Find where the given text appears and provide that cell's center as [x, y] coordinate. 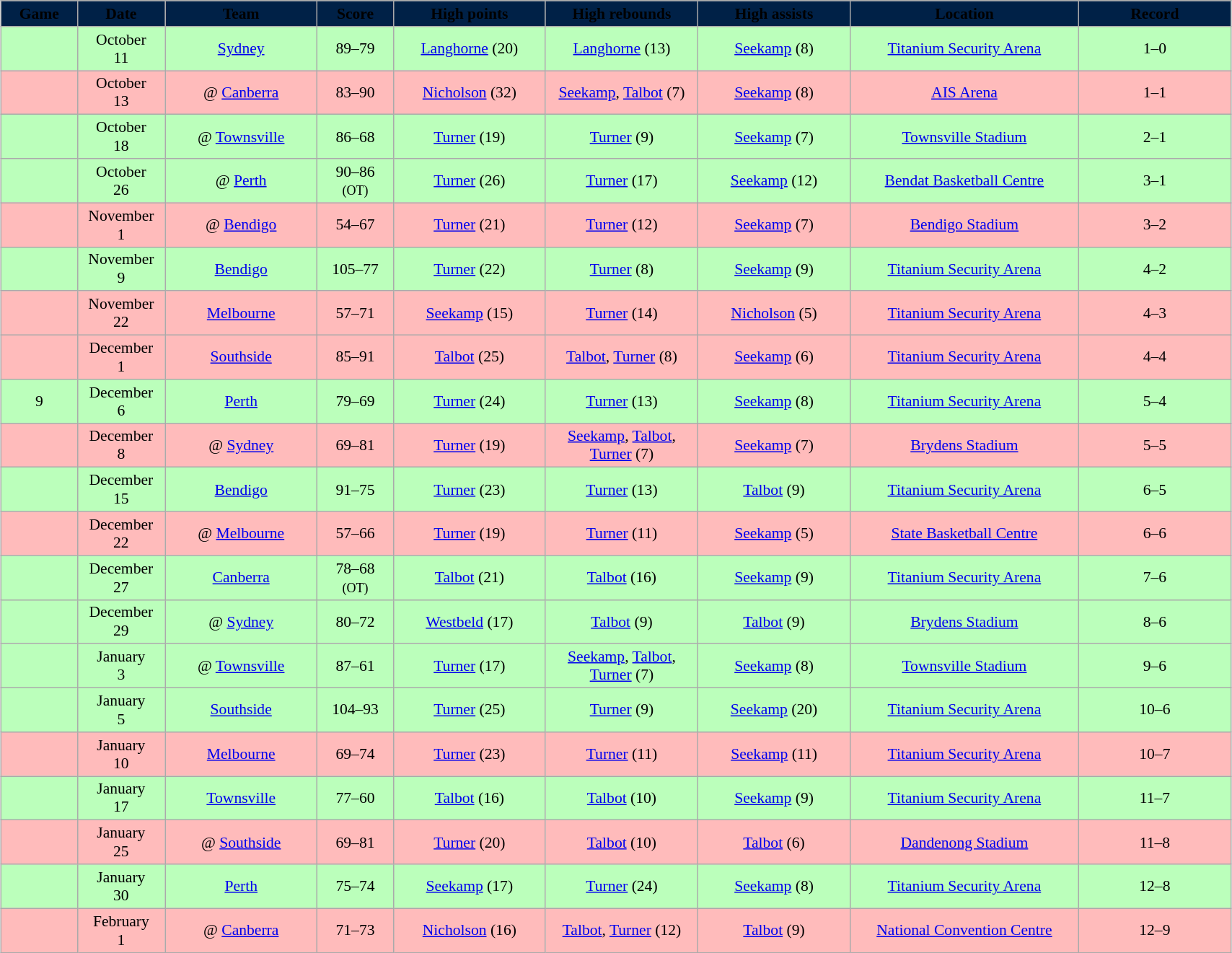
75–74 [356, 886]
77–60 [356, 798]
Game [40, 14]
87–61 [356, 667]
57–66 [356, 534]
10–6 [1154, 710]
Date [121, 14]
Nicholson (5) [773, 313]
Seekamp (11) [773, 755]
Seekamp (20) [773, 710]
Westbeld (17) [469, 622]
February 1 [121, 931]
79–69 [356, 401]
Dandenong Stadium [965, 843]
Seekamp (5) [773, 534]
2–1 [1154, 137]
Turner (25) [469, 710]
71–73 [356, 931]
89–79 [356, 49]
January 3 [121, 667]
4–3 [1154, 313]
National Convention Centre [965, 931]
6–6 [1154, 534]
Sydney [241, 49]
@ Southside [241, 843]
Seekamp, Talbot (7) [622, 92]
4–4 [1154, 358]
69–74 [356, 755]
State Basketball Centre [965, 534]
91–75 [356, 489]
83–90 [356, 92]
Team [241, 14]
57–71 [356, 313]
85–91 [356, 358]
November 9 [121, 268]
@ Perth [241, 180]
AIS Arena [965, 92]
12–8 [1154, 886]
Talbot, Turner (12) [622, 931]
4–2 [1154, 268]
Turner (20) [469, 843]
Seekamp (12) [773, 180]
104–93 [356, 710]
1–1 [1154, 92]
Langhorne (13) [622, 49]
Turner (8) [622, 268]
December 6 [121, 401]
90–86 (OT) [356, 180]
@ Melbourne [241, 534]
December 1 [121, 358]
9–6 [1154, 667]
High points [469, 14]
1–0 [1154, 49]
Turner (12) [622, 225]
Bendat Basketball Centre [965, 180]
105–77 [356, 268]
11–8 [1154, 843]
5–4 [1154, 401]
3–1 [1154, 180]
Talbot, Turner (8) [622, 358]
October 18 [121, 137]
October 11 [121, 49]
Turner (26) [469, 180]
Seekamp (17) [469, 886]
Seekamp (15) [469, 313]
11–7 [1154, 798]
Record [1154, 14]
5–5 [1154, 446]
6–5 [1154, 489]
Townsville [241, 798]
Seekamp (6) [773, 358]
Nicholson (16) [469, 931]
January 5 [121, 710]
Langhorne (20) [469, 49]
Talbot (6) [773, 843]
80–72 [356, 622]
January 25 [121, 843]
10–7 [1154, 755]
Talbot (25) [469, 358]
78–68 (OT) [356, 577]
November 22 [121, 313]
Score [356, 14]
@ Bendigo [241, 225]
December 15 [121, 489]
November 1 [121, 225]
December 8 [121, 446]
January 30 [121, 886]
8–6 [1154, 622]
January 10 [121, 755]
86–68 [356, 137]
Bendigo Stadium [965, 225]
Nicholson (32) [469, 92]
December 27 [121, 577]
12–9 [1154, 931]
Talbot (21) [469, 577]
Location [965, 14]
December 29 [121, 622]
9 [40, 401]
January 17 [121, 798]
Turner (22) [469, 268]
Turner (21) [469, 225]
High assists [773, 14]
54–67 [356, 225]
Canberra [241, 577]
Turner (14) [622, 313]
High rebounds [622, 14]
December 22 [121, 534]
3–2 [1154, 225]
October 26 [121, 180]
7–6 [1154, 577]
October 13 [121, 92]
